Provide the [x, y] coordinate of the cell's center where the given text is located.  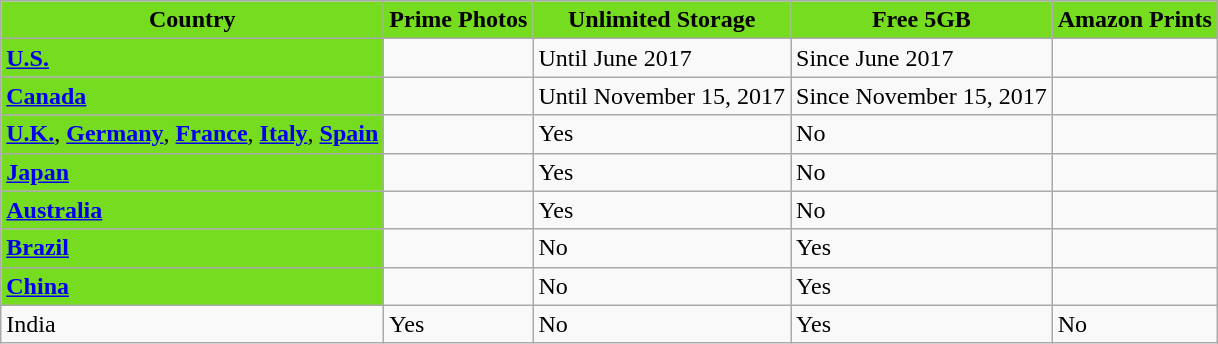
Amazon Prints [1134, 20]
Since November 15, 2017 [922, 96]
China [192, 286]
India [192, 324]
Free 5GB [922, 20]
Australia [192, 210]
U.K., Germany, France, Italy, Spain [192, 134]
Until June 2017 [662, 58]
Unlimited Storage [662, 20]
Japan [192, 172]
Brazil [192, 248]
U.S. [192, 58]
Since June 2017 [922, 58]
Until November 15, 2017 [662, 96]
Country [192, 20]
Prime Photos [458, 20]
Canada [192, 96]
